Determine the [X, Y] coordinate at the center of the cell enclosing the given text.  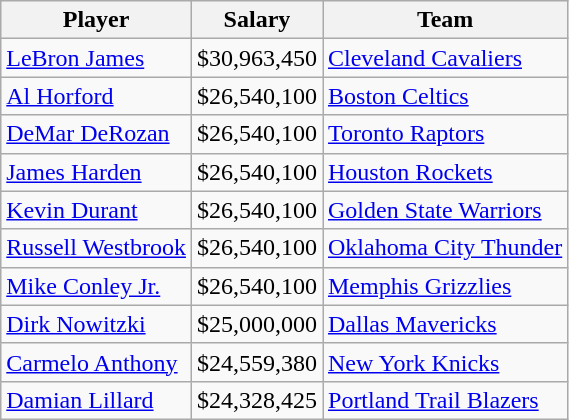
Dirk Nowitzki [96, 324]
Player [96, 20]
Memphis Grizzlies [444, 286]
DeMar DeRozan [96, 134]
LeBron James [96, 58]
Kevin Durant [96, 210]
$24,559,380 [256, 362]
New York Knicks [444, 362]
James Harden [96, 172]
Golden State Warriors [444, 210]
Mike Conley Jr. [96, 286]
Damian Lillard [96, 400]
Team [444, 20]
$25,000,000 [256, 324]
Al Horford [96, 96]
Toronto Raptors [444, 134]
$24,328,425 [256, 400]
Cleveland Cavaliers [444, 58]
Oklahoma City Thunder [444, 248]
Portland Trail Blazers [444, 400]
Houston Rockets [444, 172]
Dallas Mavericks [444, 324]
Boston Celtics [444, 96]
Carmelo Anthony [96, 362]
$30,963,450 [256, 58]
Salary [256, 20]
Russell Westbrook [96, 248]
